Scan for the cell matching the given text and deliver its (X, Y) coordinate at center. 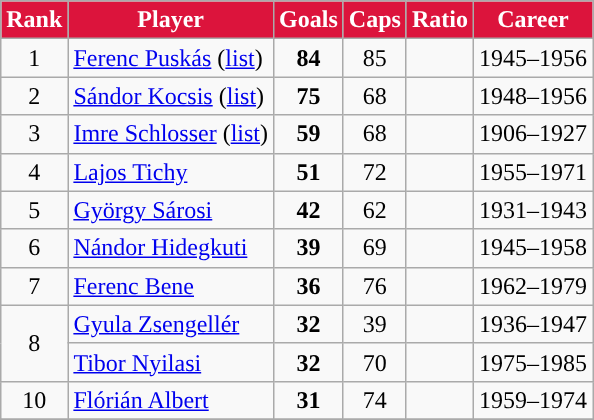
62 (374, 210)
1962–1979 (532, 286)
59 (309, 134)
Gyula Zsengellér (171, 324)
2 (34, 96)
1931–1943 (532, 210)
Goals (309, 20)
Career (532, 20)
1945–1958 (532, 248)
36 (309, 286)
72 (374, 172)
1948–1956 (532, 96)
1955–1971 (532, 172)
Ferenc Bene (171, 286)
8 (34, 343)
84 (309, 58)
1936–1947 (532, 324)
76 (374, 286)
75 (309, 96)
69 (374, 248)
42 (309, 210)
51 (309, 172)
1959–1974 (532, 400)
György Sárosi (171, 210)
Ratio (440, 20)
Ferenc Puskás (list) (171, 58)
7 (34, 286)
Lajos Tichy (171, 172)
Imre Schlosser (list) (171, 134)
3 (34, 134)
10 (34, 400)
31 (309, 400)
1945–1956 (532, 58)
85 (374, 58)
Caps (374, 20)
74 (374, 400)
5 (34, 210)
1975–1985 (532, 362)
Flórián Albert (171, 400)
1906–1927 (532, 134)
70 (374, 362)
4 (34, 172)
Nándor Hidegkuti (171, 248)
6 (34, 248)
1 (34, 58)
Sándor Kocsis (list) (171, 96)
Tibor Nyilasi (171, 362)
Player (171, 20)
Rank (34, 20)
